Identify which cell holds the provided text, then report its [X, Y] central coordinate. 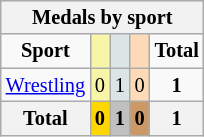
Sport [46, 51]
Wrestling [46, 85]
Medals by sport [102, 17]
